Determine the [X, Y] coordinate at the center of the cell enclosing the given text.  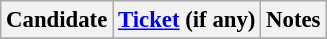
Notes [294, 20]
Ticket (if any) [187, 20]
Candidate [57, 20]
